Locate the cell with the specified text and output its [x, y] center coordinate. 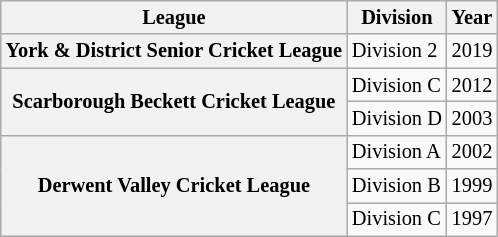
Division B [397, 186]
Division [397, 17]
Division A [397, 152]
League [174, 17]
1999 [472, 186]
Year [472, 17]
2012 [472, 85]
York & District Senior Cricket League [174, 51]
Scarborough Beckett Cricket League [174, 102]
2002 [472, 152]
Division D [397, 118]
1997 [472, 219]
2003 [472, 118]
Division 2 [397, 51]
2019 [472, 51]
Derwent Valley Cricket League [174, 186]
